Extract the [X, Y] coordinate from the center of the cell holding the provided text.  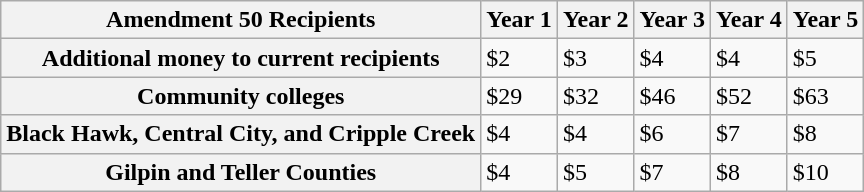
Year 5 [826, 20]
Black Hawk, Central City, and Cripple Creek [241, 134]
$63 [826, 96]
Community colleges [241, 96]
Additional money to current recipients [241, 58]
Year 2 [596, 20]
$2 [520, 58]
Year 3 [672, 20]
$6 [672, 134]
Year 4 [750, 20]
$3 [596, 58]
$52 [750, 96]
$10 [826, 172]
Amendment 50 Recipients [241, 20]
$46 [672, 96]
$32 [596, 96]
$29 [520, 96]
Year 1 [520, 20]
Gilpin and Teller Counties [241, 172]
